Detect which cell encompasses the target text, then output its (X, Y) center coordinate. 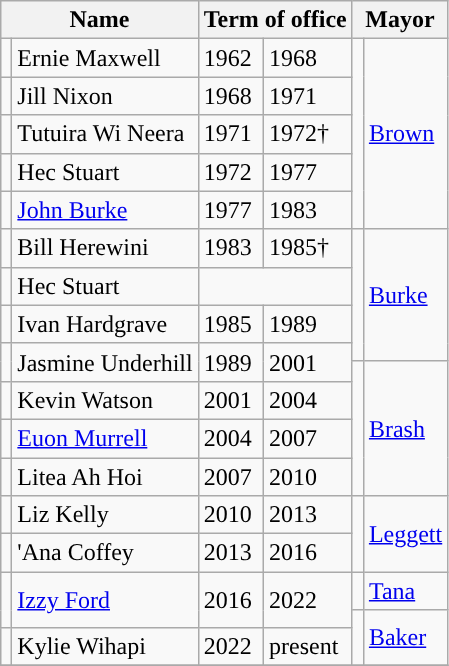
present (308, 647)
Litea Ah Hoi (105, 477)
Jasmine Underhill (105, 362)
John Burke (105, 210)
Kylie Wihapi (105, 647)
1962 (230, 58)
'Ana Coffey (105, 553)
Brash (405, 428)
Liz Kelly (105, 515)
Ivan Hardgrave (105, 324)
Euon Murrell (105, 438)
Tana (405, 591)
Izzy Ford (105, 600)
Kevin Watson (105, 400)
1972 (230, 172)
1972† (308, 134)
Ernie Maxwell (105, 58)
Baker (405, 638)
Leggett (405, 534)
1985 (230, 324)
Term of office (275, 20)
Bill Herewini (105, 248)
Jill Nixon (105, 96)
Name (100, 20)
1985† (308, 248)
Burke (405, 295)
Brown (405, 134)
Mayor (400, 20)
Tutuira Wi Neera (105, 134)
